Capture the cell that displays the provided text and extract its (x, y) central coordinate. 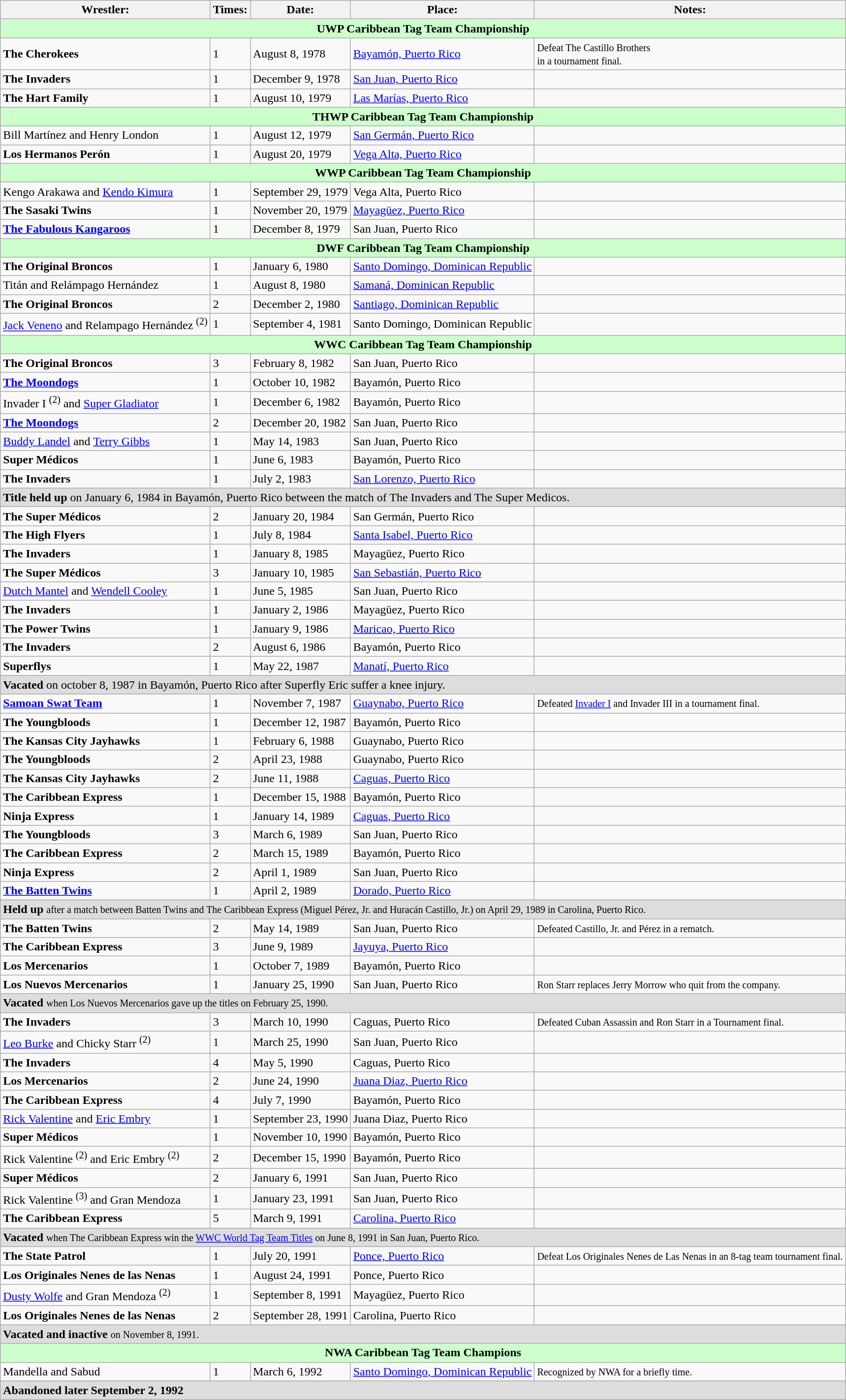
Jayuya, Puerto Rico (442, 947)
April 2, 1989 (300, 891)
The Fabulous Kangaroos (105, 229)
August 24, 1991 (300, 1275)
The Cherokees (105, 54)
Rick Valentine (2) and Eric Embry (2) (105, 1158)
Vacated when The Caribbean Express win the WWC World Tag Team Titles on June 8, 1991 in San Juan, Puerto Rico. (423, 1237)
Samaná, Dominican Republic (442, 285)
January 14, 1989 (300, 816)
Vacated on october 8, 1987 in Bayamón, Puerto Rico after Superfly Eric suffer a knee injury. (423, 685)
March 25, 1990 (300, 1042)
December 15, 1988 (300, 797)
Rick Valentine and Eric Embry (105, 1119)
Santa Isabel, Puerto Rico (442, 535)
July 2, 1983 (300, 479)
Abandoned later September 2, 1992 (423, 1390)
Wrestler: (105, 10)
December 9, 1978 (300, 79)
Titán and Relámpago Hernández (105, 285)
December 2, 1980 (300, 304)
February 6, 1988 (300, 741)
Defeated Cuban Assassin and Ron Starr in a Tournament final. (690, 1022)
May 14, 1983 (300, 441)
January 20, 1984 (300, 516)
July 20, 1991 (300, 1256)
July 7, 1990 (300, 1100)
Vacated when Los Nuevos Mercenarios gave up the titles on February 25, 1990. (423, 1003)
January 9, 1986 (300, 629)
October 10, 1982 (300, 382)
June 6, 1983 (300, 460)
July 8, 1984 (300, 535)
NWA Caribbean Tag Team Champions (423, 1353)
Rick Valentine (3) and Gran Mendoza (105, 1198)
January 10, 1985 (300, 573)
August 6, 1986 (300, 647)
5 (230, 1218)
August 12, 1979 (300, 135)
Ron Starr replaces Jerry Morrow who quit from the company. (690, 984)
January 6, 1991 (300, 1178)
Jack Veneno and Relampago Hernández (2) (105, 325)
April 23, 1988 (300, 760)
January 8, 1985 (300, 553)
Leo Burke and Chicky Starr (2) (105, 1042)
December 12, 1987 (300, 722)
WWC Caribbean Tag Team Championship (423, 344)
December 15, 1990 (300, 1158)
The State Patrol (105, 1256)
Times: (230, 10)
June 11, 1988 (300, 778)
December 6, 1982 (300, 402)
March 9, 1991 (300, 1218)
September 8, 1991 (300, 1295)
Invader I (2) and Super Gladiator (105, 402)
May 5, 1990 (300, 1063)
January 23, 1991 (300, 1198)
San Lorenzo, Puerto Rico (442, 479)
Place: (442, 10)
September 29, 1979 (300, 191)
Superflys (105, 666)
Dusty Wolfe and Gran Mendoza (2) (105, 1295)
Notes: (690, 10)
Mandella and Sabud (105, 1371)
UWP Caribbean Tag Team Championship (423, 29)
Defeat Los Originales Nenes de Las Nenas in an 8-tag team tournament final. (690, 1256)
Dorado, Puerto Rico (442, 891)
Santiago, Dominican Republic (442, 304)
Los Hermanos Perón (105, 154)
Date: (300, 10)
September 28, 1991 (300, 1315)
Defeat The Castillo Brothers in a tournament final. (690, 54)
Los Nuevos Mercenarios (105, 984)
August 8, 1978 (300, 54)
January 6, 1980 (300, 267)
January 2, 1986 (300, 610)
November 7, 1987 (300, 703)
March 15, 1989 (300, 853)
December 20, 1982 (300, 423)
November 10, 1990 (300, 1137)
February 8, 1982 (300, 363)
Buddy Landel and Terry Gibbs (105, 441)
June 24, 1990 (300, 1081)
DWF Caribbean Tag Team Championship (423, 247)
Title held up on January 6, 1984 in Bayamón, Puerto Rico between the match of The Invaders and The Super Medicos. (423, 497)
The Sasaki Twins (105, 210)
June 5, 1985 (300, 591)
Kengo Arakawa and Kendo Kimura (105, 191)
March 10, 1990 (300, 1022)
Las Marías, Puerto Rico (442, 98)
Dutch Mantel and Wendell Cooley (105, 591)
Defeated Castillo, Jr. and Pérez in a rematch. (690, 928)
December 8, 1979 (300, 229)
March 6, 1992 (300, 1371)
Defeated Invader I and Invader III in a tournament final. (690, 703)
The Power Twins (105, 629)
THWP Caribbean Tag Team Championship (423, 117)
Manatí, Puerto Rico (442, 666)
San Sebastián, Puerto Rico (442, 573)
The Hart Family (105, 98)
November 20, 1979 (300, 210)
Maricao, Puerto Rico (442, 629)
April 1, 1989 (300, 872)
September 23, 1990 (300, 1119)
August 10, 1979 (300, 98)
Samoan Swat Team (105, 703)
WWP Caribbean Tag Team Championship (423, 173)
May 14, 1989 (300, 928)
January 25, 1990 (300, 984)
October 7, 1989 (300, 966)
September 4, 1981 (300, 325)
August 8, 1980 (300, 285)
June 9, 1989 (300, 947)
Recognized by NWA for a briefly time. (690, 1371)
Bill Martínez and Henry London (105, 135)
The High Flyers (105, 535)
March 6, 1989 (300, 834)
August 20, 1979 (300, 154)
Vacated and inactive on November 8, 1991. (423, 1334)
May 22, 1987 (300, 666)
